Locate the cell with the specified text and output its [X, Y] center coordinate. 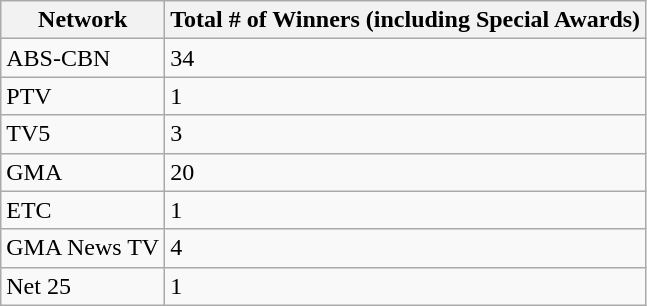
GMA [83, 172]
ABS-CBN [83, 58]
34 [406, 58]
4 [406, 248]
Net 25 [83, 286]
TV5 [83, 134]
GMA News TV [83, 248]
PTV [83, 96]
3 [406, 134]
ETC [83, 210]
20 [406, 172]
Network [83, 20]
Total # of Winners (including Special Awards) [406, 20]
